Return [X, Y] of the center of cell containing provided text 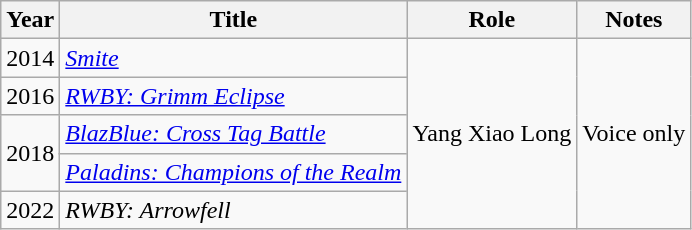
Yang Xiao Long [492, 134]
2014 [30, 58]
Year [30, 20]
Paladins: Champions of the Realm [234, 172]
BlazBlue: Cross Tag Battle [234, 134]
Voice only [634, 134]
Notes [634, 20]
2018 [30, 153]
Smite [234, 58]
RWBY: Grimm Eclipse [234, 96]
2016 [30, 96]
2022 [30, 210]
Title [234, 20]
RWBY: Arrowfell [234, 210]
Role [492, 20]
